Extract the (x, y) coordinate from the center of the cell holding the provided text.  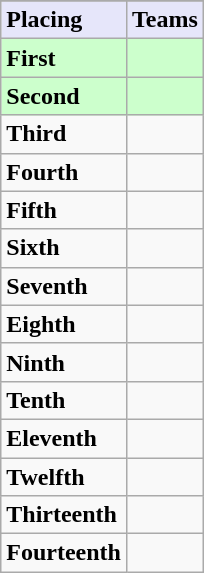
Third (64, 134)
Second (64, 96)
Teams (164, 20)
First (64, 58)
Sixth (64, 248)
Tenth (64, 400)
Twelfth (64, 477)
Thirteenth (64, 515)
Ninth (64, 362)
Fourteenth (64, 553)
Seventh (64, 286)
Fifth (64, 210)
Eleventh (64, 438)
Fourth (64, 172)
Placing (64, 20)
Eighth (64, 324)
